From the cell containing the given text, extract its center point as [x, y] coordinate. 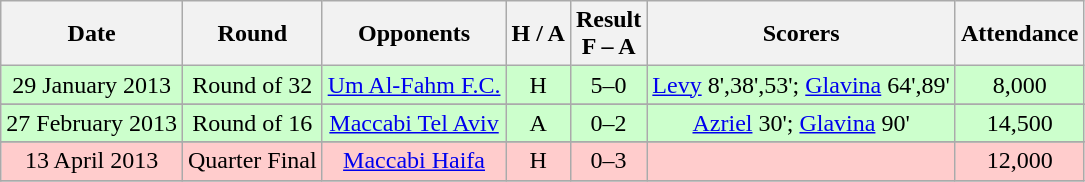
Round [252, 34]
Maccabi Tel Aviv [414, 123]
ResultF – A [608, 34]
H / A [538, 34]
8,000 [1019, 85]
27 February 2013 [92, 123]
Quarter Final [252, 161]
29 January 2013 [92, 85]
14,500 [1019, 123]
Levy 8',38',53'; Glavina 64',89' [802, 85]
A [538, 123]
Maccabi Haifa [414, 161]
Round of 32 [252, 85]
12,000 [1019, 161]
0–2 [608, 123]
Um Al-Fahm F.C. [414, 85]
Attendance [1019, 34]
13 April 2013 [92, 161]
0–3 [608, 161]
Scorers [802, 34]
Azriel 30'; Glavina 90' [802, 123]
Date [92, 34]
Round of 16 [252, 123]
Opponents [414, 34]
5–0 [608, 85]
